Capture the cell that displays the provided text and extract its [X, Y] central coordinate. 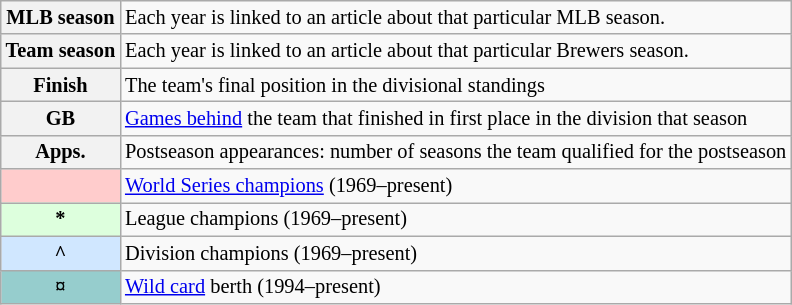
Division champions (1969–present) [456, 253]
League champions (1969–present) [456, 219]
* [60, 219]
The team's final position in the divisional standings [456, 85]
Apps. [60, 152]
GB [60, 118]
Each year is linked to an article about that particular Brewers season. [456, 51]
Each year is linked to an article about that particular MLB season. [456, 17]
Wild card berth (1994–present) [456, 287]
¤ [60, 287]
Postseason appearances: number of seasons the team qualified for the postseason [456, 152]
World Series champions (1969–present) [456, 186]
Team season [60, 51]
^ [60, 253]
MLB season [60, 17]
Games behind the team that finished in first place in the division that season [456, 118]
Finish [60, 85]
